Extract the (x, y) coordinate from the center of the cell holding the provided text.  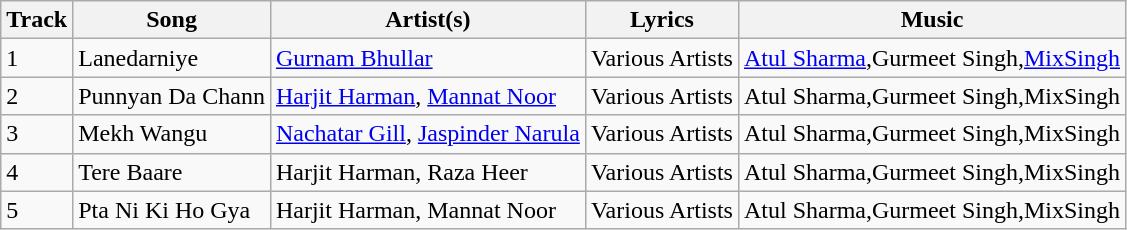
Pta Ni Ki Ho Gya (172, 210)
5 (37, 210)
Lanedarniye (172, 58)
Mekh Wangu (172, 134)
Nachatar Gill, Jaspinder Narula (428, 134)
Tere Baare (172, 172)
Gurnam Bhullar (428, 58)
Artist(s) (428, 20)
Track (37, 20)
4 (37, 172)
Song (172, 20)
1 (37, 58)
Music (932, 20)
Harjit Harman, Raza Heer (428, 172)
Lyrics (662, 20)
3 (37, 134)
Punnyan Da Chann (172, 96)
2 (37, 96)
